Pinpoint the cell where the given text exists, returning its [x, y] midpoint coordinate. 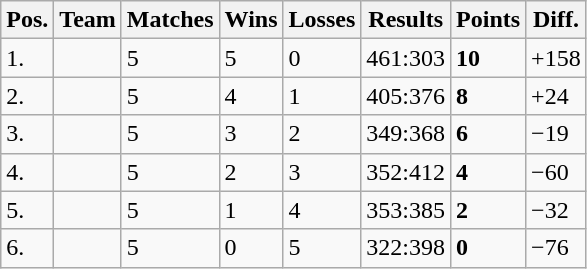
349:368 [406, 134]
Results [406, 20]
6 [488, 134]
+24 [556, 96]
1. [28, 58]
5. [28, 210]
Team [88, 20]
8 [488, 96]
Diff. [556, 20]
−19 [556, 134]
Matches [170, 20]
+158 [556, 58]
322:398 [406, 248]
352:412 [406, 172]
461:303 [406, 58]
353:385 [406, 210]
3. [28, 134]
6. [28, 248]
2. [28, 96]
Points [488, 20]
−32 [556, 210]
4. [28, 172]
405:376 [406, 96]
10 [488, 58]
Pos. [28, 20]
−60 [556, 172]
Wins [251, 20]
Losses [322, 20]
−76 [556, 248]
